Capture the cell that displays the provided text and extract its [x, y] central coordinate. 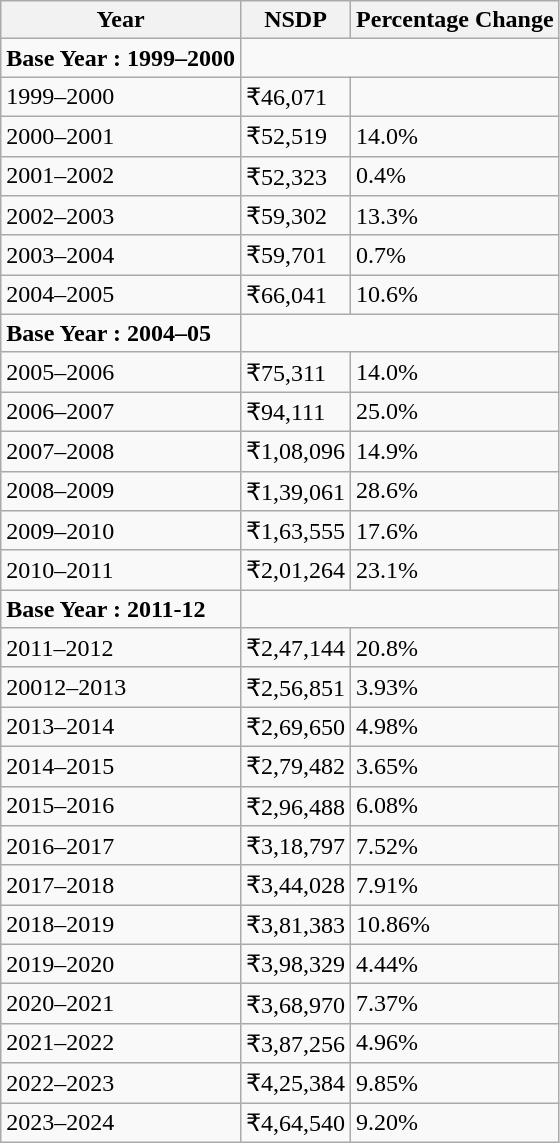
2015–2016 [121, 806]
₹4,25,384 [295, 1083]
10.86% [456, 925]
2020–2021 [121, 1004]
2019–2020 [121, 964]
2002–2003 [121, 216]
2017–2018 [121, 885]
₹2,56,851 [295, 687]
0.4% [456, 176]
₹46,071 [295, 97]
2003–2004 [121, 255]
2009–2010 [121, 531]
6.08% [456, 806]
13.3% [456, 216]
₹2,47,144 [295, 648]
9.85% [456, 1083]
₹59,701 [295, 255]
7.91% [456, 885]
₹59,302 [295, 216]
14.9% [456, 451]
2000–2001 [121, 136]
17.6% [456, 531]
3.93% [456, 687]
₹3,18,797 [295, 846]
2001–2002 [121, 176]
₹1,63,555 [295, 531]
4.44% [456, 964]
2013–2014 [121, 727]
Base Year : 1999–2000 [121, 58]
₹52,323 [295, 176]
2005–2006 [121, 372]
2022–2023 [121, 1083]
₹2,69,650 [295, 727]
4.98% [456, 727]
25.0% [456, 412]
2018–2019 [121, 925]
₹52,519 [295, 136]
1999–2000 [121, 97]
NSDP [295, 20]
₹4,64,540 [295, 1122]
0.7% [456, 255]
Year [121, 20]
2007–2008 [121, 451]
₹1,39,061 [295, 491]
2008–2009 [121, 491]
₹2,01,264 [295, 570]
20012–2013 [121, 687]
Base Year : 2004–05 [121, 333]
₹2,79,482 [295, 766]
7.37% [456, 1004]
₹94,111 [295, 412]
₹1,08,096 [295, 451]
28.6% [456, 491]
₹75,311 [295, 372]
2021–2022 [121, 1043]
2023–2024 [121, 1122]
₹66,041 [295, 295]
9.20% [456, 1122]
2014–2015 [121, 766]
2004–2005 [121, 295]
10.6% [456, 295]
2016–2017 [121, 846]
23.1% [456, 570]
Percentage Change [456, 20]
20.8% [456, 648]
Base Year : 2011-12 [121, 609]
₹3,44,028 [295, 885]
2011–2012 [121, 648]
2006–2007 [121, 412]
3.65% [456, 766]
2010–2011 [121, 570]
₹3,98,329 [295, 964]
₹3,81,383 [295, 925]
₹3,68,970 [295, 1004]
4.96% [456, 1043]
₹3,87,256 [295, 1043]
₹2,96,488 [295, 806]
7.52% [456, 846]
